Detect which cell encompasses the target text, then output its [x, y] center coordinate. 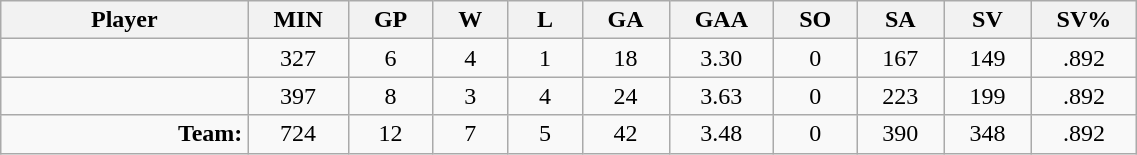
3.63 [721, 96]
1 [545, 58]
GA [626, 20]
12 [390, 134]
348 [988, 134]
24 [626, 96]
SA [900, 20]
397 [298, 96]
3.30 [721, 58]
390 [900, 134]
6 [390, 58]
SV [988, 20]
149 [988, 58]
MIN [298, 20]
199 [988, 96]
327 [298, 58]
Player [124, 20]
3.48 [721, 134]
SV% [1084, 20]
223 [900, 96]
7 [470, 134]
L [545, 20]
724 [298, 134]
8 [390, 96]
Team: [124, 134]
167 [900, 58]
W [470, 20]
3 [470, 96]
SO [816, 20]
5 [545, 134]
42 [626, 134]
GP [390, 20]
GAA [721, 20]
18 [626, 58]
